Output the [x, y] coordinate of the center of the cell containing the given text.  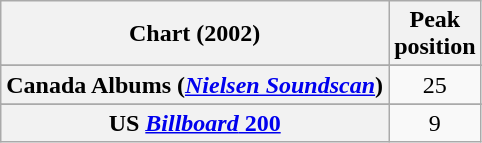
Chart (2002) [195, 34]
25 [435, 85]
Canada Albums (Nielsen Soundscan) [195, 85]
Peakposition [435, 34]
9 [435, 123]
US Billboard 200 [195, 123]
